Pinpoint the cell where the given text exists, returning its [x, y] midpoint coordinate. 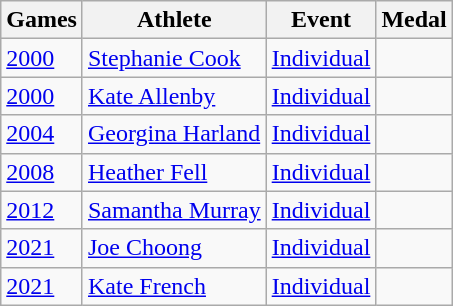
Games [42, 20]
Stephanie Cook [174, 58]
2012 [42, 210]
2004 [42, 134]
Event [321, 20]
Athlete [174, 20]
Heather Fell [174, 172]
Georgina Harland [174, 134]
Kate French [174, 286]
Kate Allenby [174, 96]
Samantha Murray [174, 210]
2008 [42, 172]
Medal [414, 20]
Joe Choong [174, 248]
